For the text-containing cell, return its midpoint in (x, y) coordinate format. 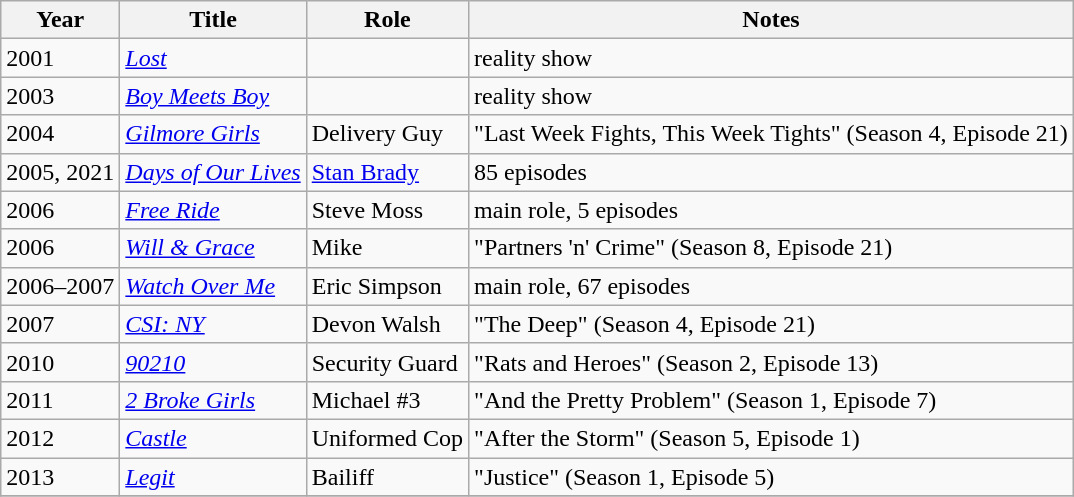
Legit (213, 477)
Year (60, 20)
2003 (60, 96)
Devon Walsh (387, 324)
main role, 5 episodes (772, 210)
"Partners 'n' Crime" (Season 8, Episode 21) (772, 248)
2012 (60, 438)
2004 (60, 134)
Uniformed Cop (387, 438)
Gilmore Girls (213, 134)
main role, 67 episodes (772, 286)
"Rats and Heroes" (Season 2, Episode 13) (772, 362)
Bailiff (387, 477)
Title (213, 20)
2001 (60, 58)
Eric Simpson (387, 286)
CSI: NY (213, 324)
2013 (60, 477)
Boy Meets Boy (213, 96)
"Last Week Fights, This Week Tights" (Season 4, Episode 21) (772, 134)
Role (387, 20)
Days of Our Lives (213, 172)
"Justice" (Season 1, Episode 5) (772, 477)
Stan Brady (387, 172)
2006–2007 (60, 286)
"After the Storm" (Season 5, Episode 1) (772, 438)
Free Ride (213, 210)
2005, 2021 (60, 172)
90210 (213, 362)
Delivery Guy (387, 134)
2007 (60, 324)
"And the Pretty Problem" (Season 1, Episode 7) (772, 400)
2011 (60, 400)
Notes (772, 20)
Security Guard (387, 362)
"The Deep" (Season 4, Episode 21) (772, 324)
Watch Over Me (213, 286)
Will & Grace (213, 248)
Michael #3 (387, 400)
Mike (387, 248)
2 Broke Girls (213, 400)
Steve Moss (387, 210)
Castle (213, 438)
Lost (213, 58)
2010 (60, 362)
85 episodes (772, 172)
